Search for the cell housing the specified text and yield its (X, Y) center coordinate. 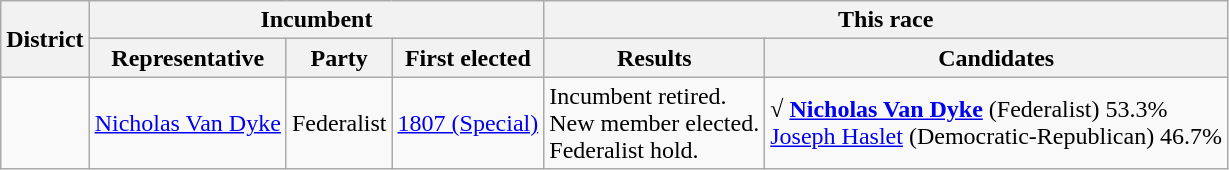
Representative (188, 58)
Incumbent retired.New member elected.Federalist hold. (654, 123)
Candidates (996, 58)
This race (886, 20)
√ Nicholas Van Dyke (Federalist) 53.3%Joseph Haslet (Democratic-Republican) 46.7% (996, 123)
First elected (468, 58)
Nicholas Van Dyke (188, 123)
Incumbent (316, 20)
1807 (Special) (468, 123)
Party (339, 58)
Federalist (339, 123)
Results (654, 58)
District (45, 39)
